Determine the (x, y) coordinate at the center of the cell enclosing the given text.  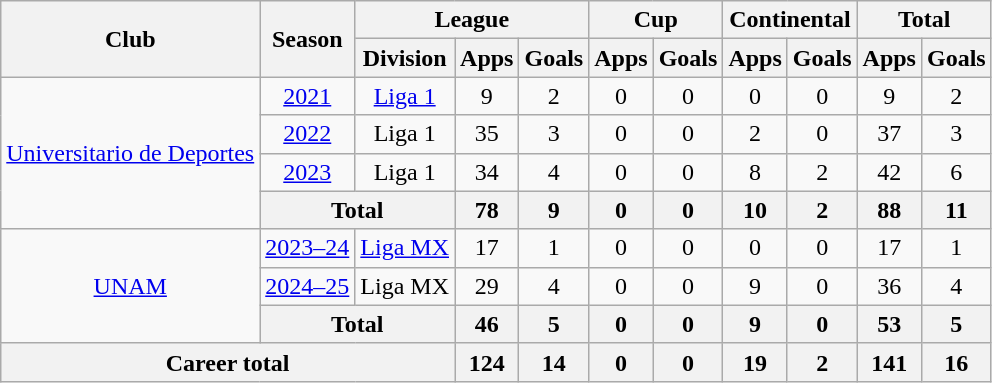
124 (487, 362)
League (472, 20)
42 (889, 172)
37 (889, 134)
Continental (790, 20)
Career total (228, 362)
UNAM (130, 286)
35 (487, 134)
2024–25 (308, 286)
19 (755, 362)
14 (554, 362)
Universitario de Deportes (130, 153)
16 (956, 362)
53 (889, 324)
2022 (308, 134)
34 (487, 172)
11 (956, 210)
29 (487, 286)
2023–24 (308, 248)
Division (405, 58)
6 (956, 172)
36 (889, 286)
Season (308, 39)
141 (889, 362)
2021 (308, 96)
78 (487, 210)
2023 (308, 172)
8 (755, 172)
Club (130, 39)
88 (889, 210)
46 (487, 324)
Cup (656, 20)
10 (755, 210)
